Pinpoint the cell where the given text exists, returning its (X, Y) midpoint coordinate. 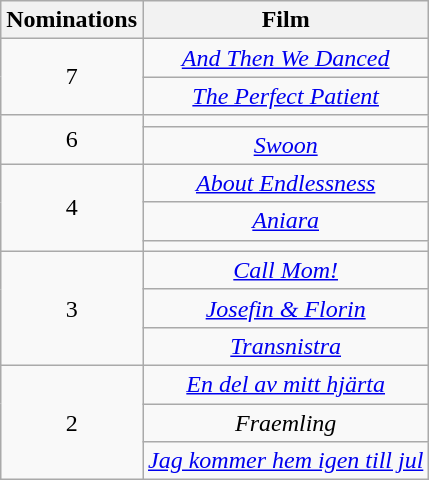
En del av mitt hjärta (285, 384)
Jag kommer hem igen till jul (285, 461)
The Perfect Patient (285, 96)
Call Mom! (285, 270)
Fraemling (285, 423)
2 (72, 422)
4 (72, 208)
7 (72, 77)
3 (72, 308)
Aniara (285, 221)
6 (72, 140)
Josefin & Florin (285, 308)
About Endlessness (285, 183)
And Then We Danced (285, 58)
Transnistra (285, 346)
Swoon (285, 145)
Nominations (72, 20)
Film (285, 20)
